Search for the cell housing the specified text and yield its (X, Y) center coordinate. 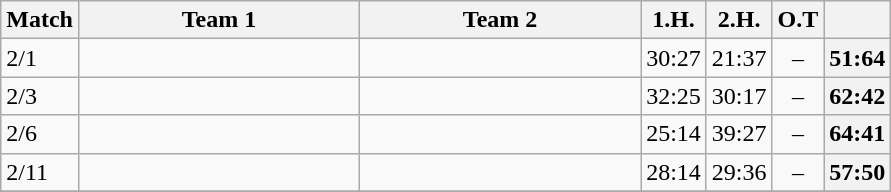
28:14 (674, 172)
Match (40, 20)
51:64 (858, 58)
30:17 (739, 96)
39:27 (739, 134)
30:27 (674, 58)
2.H. (739, 20)
2/6 (40, 134)
Team 1 (218, 20)
29:36 (739, 172)
32:25 (674, 96)
2/3 (40, 96)
2/1 (40, 58)
1.H. (674, 20)
Team 2 (500, 20)
57:50 (858, 172)
2/11 (40, 172)
O.T (798, 20)
62:42 (858, 96)
25:14 (674, 134)
64:41 (858, 134)
21:37 (739, 58)
